Identify which cell holds the provided text, then report its [x, y] central coordinate. 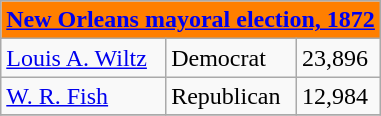
Democrat [232, 58]
12,984 [339, 96]
Louis A. Wiltz [84, 58]
W. R. Fish [84, 96]
Republican [232, 96]
New Orleans mayoral election, 1872 [191, 20]
23,896 [339, 58]
